Provide the [x, y] coordinate of the cell's center where the given text is located.  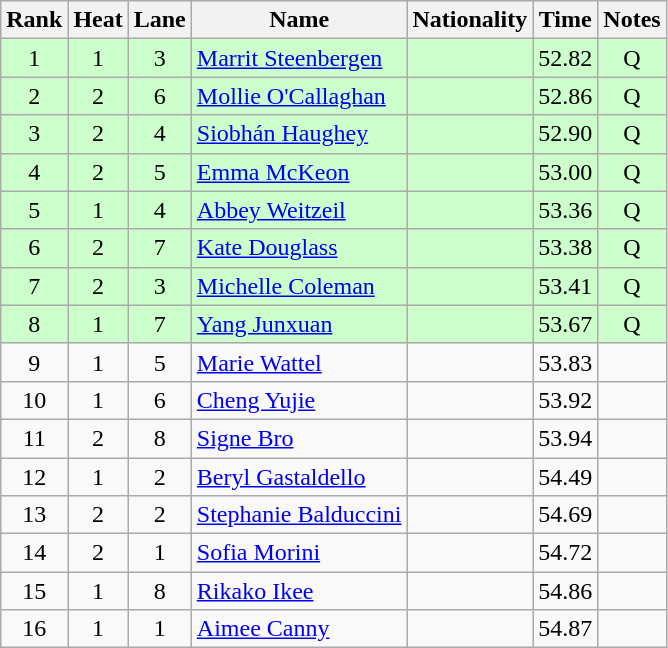
Michelle Coleman [299, 286]
53.92 [566, 400]
54.86 [566, 591]
54.72 [566, 553]
Notes [632, 20]
Yang Junxuan [299, 324]
Sofia Morini [299, 553]
Name [299, 20]
53.67 [566, 324]
Aimee Canny [299, 629]
53.00 [566, 172]
Time [566, 20]
52.86 [566, 96]
Heat [98, 20]
Emma McKeon [299, 172]
53.83 [566, 362]
16 [34, 629]
Cheng Yujie [299, 400]
11 [34, 438]
15 [34, 591]
53.36 [566, 210]
14 [34, 553]
53.41 [566, 286]
Stephanie Balduccini [299, 515]
Nationality [470, 20]
Rank [34, 20]
Kate Douglass [299, 248]
Marrit Steenbergen [299, 58]
Marie Wattel [299, 362]
53.94 [566, 438]
54.87 [566, 629]
9 [34, 362]
Siobhán Haughey [299, 134]
54.69 [566, 515]
52.90 [566, 134]
52.82 [566, 58]
54.49 [566, 477]
12 [34, 477]
53.38 [566, 248]
Rikako Ikee [299, 591]
Mollie O'Callaghan [299, 96]
Beryl Gastaldello [299, 477]
Signe Bro [299, 438]
10 [34, 400]
Abbey Weitzeil [299, 210]
13 [34, 515]
Lane [160, 20]
